Detect which cell encompasses the target text, then output its (x, y) center coordinate. 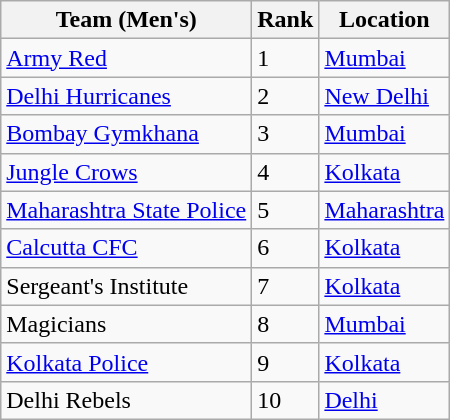
Team (Men's) (126, 20)
7 (286, 286)
Delhi Hurricanes (126, 96)
Delhi (384, 400)
Maharashtra State Police (126, 210)
Delhi Rebels (126, 400)
New Delhi (384, 96)
6 (286, 248)
Calcutta CFC (126, 248)
Location (384, 20)
10 (286, 400)
Maharashtra (384, 210)
9 (286, 362)
1 (286, 58)
Sergeant's Institute (126, 286)
Rank (286, 20)
Bombay Gymkhana (126, 134)
Kolkata Police (126, 362)
5 (286, 210)
2 (286, 96)
4 (286, 172)
Jungle Crows (126, 172)
Army Red (126, 58)
8 (286, 324)
Magicians (126, 324)
3 (286, 134)
